Capture the cell that displays the provided text and extract its (X, Y) central coordinate. 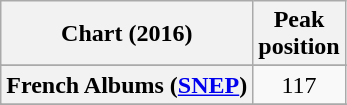
French Albums (SNEP) (127, 85)
Chart (2016) (127, 34)
117 (299, 85)
Peak position (299, 34)
